Return [X, Y] of the center of cell containing provided text 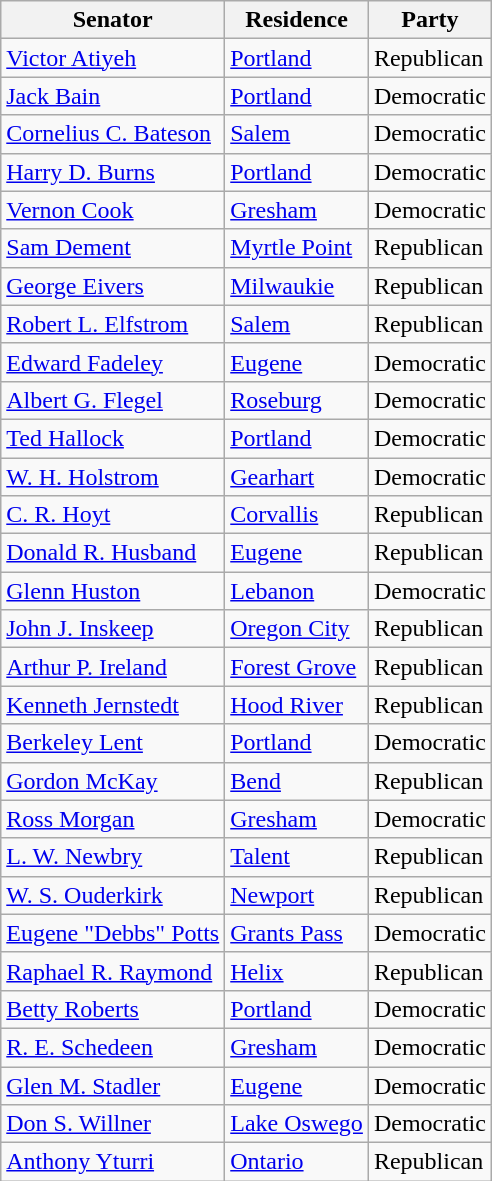
George Eivers [113, 286]
Milwaukie [297, 286]
Residence [297, 20]
Newport [297, 895]
Vernon Cook [113, 210]
Ted Hallock [113, 438]
L. W. Newbry [113, 857]
Ross Morgan [113, 819]
Raphael R. Raymond [113, 971]
Kenneth Jernstedt [113, 705]
Arthur P. Ireland [113, 667]
Berkeley Lent [113, 743]
R. E. Schedeen [113, 1047]
Harry D. Burns [113, 172]
Talent [297, 857]
Ontario [297, 1162]
Hood River [297, 705]
Party [430, 20]
W. S. Ouderkirk [113, 895]
Lebanon [297, 591]
Albert G. Flegel [113, 400]
C. R. Hoyt [113, 515]
Roseburg [297, 400]
Helix [297, 971]
W. H. Holstrom [113, 477]
Donald R. Husband [113, 553]
Don S. Willner [113, 1124]
Grants Pass [297, 933]
Senator [113, 20]
Anthony Yturri [113, 1162]
Cornelius C. Bateson [113, 134]
Eugene "Debbs" Potts [113, 933]
Lake Oswego [297, 1124]
Betty Roberts [113, 1009]
Glenn Huston [113, 591]
Glen M. Stadler [113, 1085]
Gordon McKay [113, 781]
Bend [297, 781]
Jack Bain [113, 96]
Victor Atiyeh [113, 58]
Corvallis [297, 515]
Gearhart [297, 477]
Forest Grove [297, 667]
Oregon City [297, 629]
John J. Inskeep [113, 629]
Edward Fadeley [113, 362]
Sam Dement [113, 248]
Myrtle Point [297, 248]
Robert L. Elfstrom [113, 324]
